From the cell containing the given text, extract its center point as (x, y) coordinate. 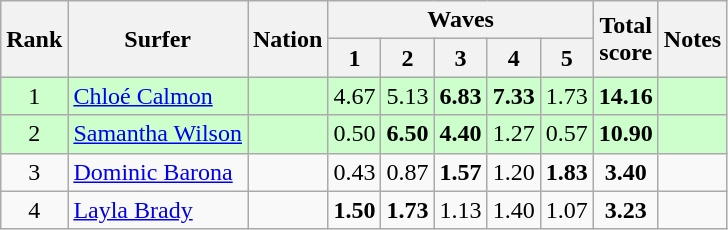
0.50 (354, 134)
Surfer (158, 39)
6.83 (460, 96)
3.23 (626, 210)
1.83 (566, 172)
Dominic Barona (158, 172)
Rank (34, 39)
1.27 (514, 134)
Chloé Calmon (158, 96)
0.87 (408, 172)
1.13 (460, 210)
5.13 (408, 96)
Notes (692, 39)
Samantha Wilson (158, 134)
0.57 (566, 134)
6.50 (408, 134)
5 (566, 58)
1.50 (354, 210)
14.16 (626, 96)
0.43 (354, 172)
4.67 (354, 96)
Totalscore (626, 39)
1.40 (514, 210)
Waves (460, 20)
Nation (288, 39)
1.57 (460, 172)
1.20 (514, 172)
10.90 (626, 134)
7.33 (514, 96)
3.40 (626, 172)
Layla Brady (158, 210)
1.07 (566, 210)
4.40 (460, 134)
